Determine the (X, Y) coordinate at the center of the cell enclosing the given text.  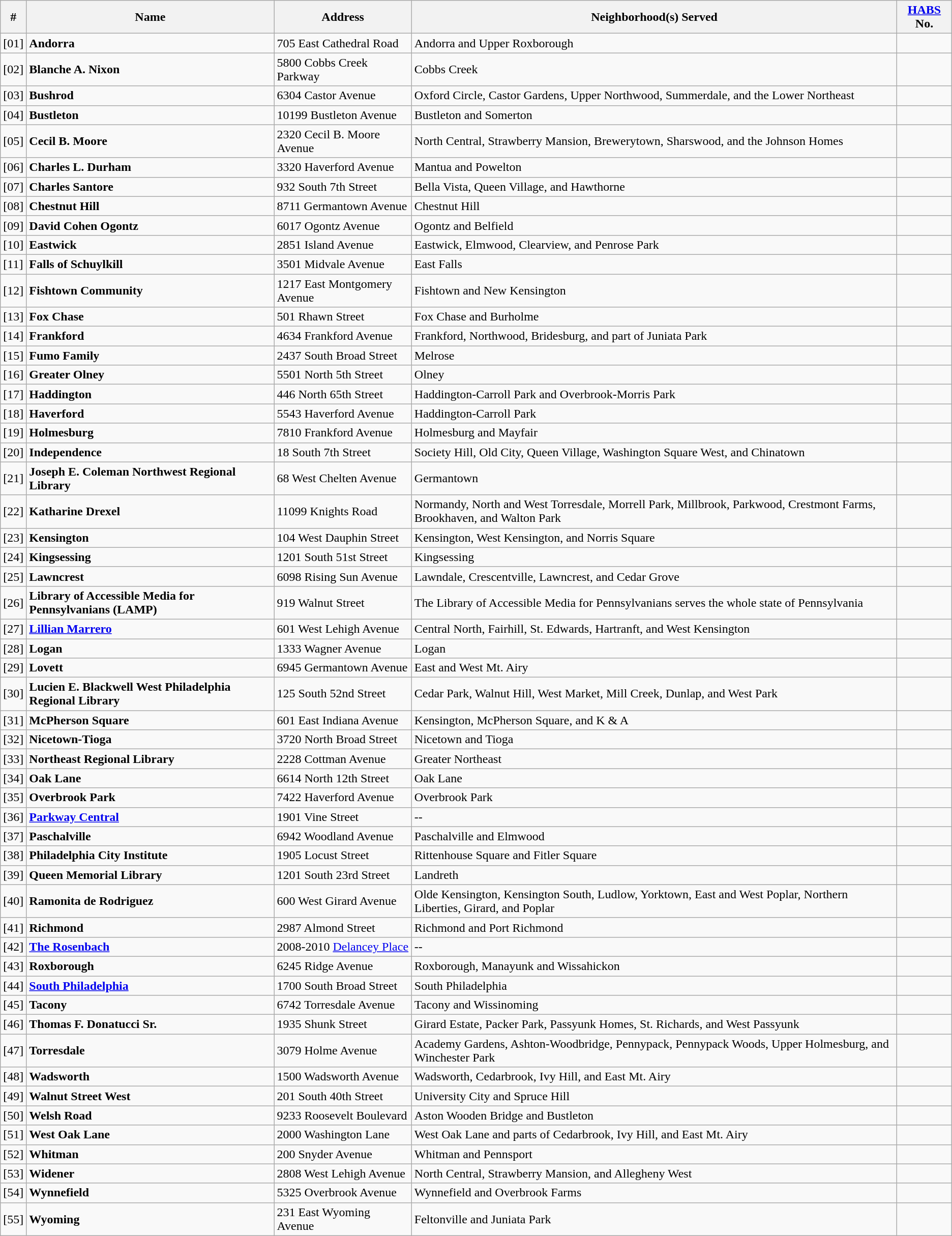
Independence (151, 452)
[18] (13, 414)
[24] (13, 557)
Central North, Fairhill, St. Edwards, Hartranft, and West Kensington (654, 629)
6614 North 12th Street (343, 778)
Wadsworth (151, 1077)
Queen Memorial Library (151, 875)
Eastwick, Elmwood, Clearview, and Penrose Park (654, 245)
North Central, Strawberry Mansion, Brewerytown, Sharswood, and the Johnson Homes (654, 141)
2851 Island Avenue (343, 245)
Lucien E. Blackwell West Philadelphia Regional Library (151, 694)
[10] (13, 245)
Northeast Regional Library (151, 759)
1201 South 51st Street (343, 557)
McPherson Square (151, 720)
7422 Haverford Avenue (343, 798)
[02] (13, 69)
Joseph E. Coleman Northwest Regional Library (151, 478)
[51] (13, 1135)
Charles Santore (151, 187)
[22] (13, 512)
Bustleton and Somerton (654, 115)
[12] (13, 290)
2808 West Lehigh Avenue (343, 1173)
1201 South 23rd Street (343, 875)
11099 Knights Road (343, 512)
[05] (13, 141)
[40] (13, 901)
2987 Almond Street (343, 927)
6245 Ridge Avenue (343, 966)
Kensington, McPherson Square, and K & A (654, 720)
Katharine Drexel (151, 512)
Fishtown Community (151, 290)
Fishtown and New Kensington (654, 290)
Tacony (151, 1005)
2228 Cottman Avenue (343, 759)
1217 East Montgomery Avenue (343, 290)
1935 Shunk Street (343, 1024)
919 Walnut Street (343, 602)
[11] (13, 264)
Kensington, West Kensington, and Norris Square (654, 538)
Landreth (654, 875)
[54] (13, 1193)
The Rosenbach (151, 947)
East and West Mt. Airy (654, 668)
Paschalville (151, 836)
[35] (13, 798)
446 North 65th Street (343, 394)
601 West Lehigh Avenue (343, 629)
5501 North 5th Street (343, 375)
Holmesburg and Mayfair (654, 433)
[55] (13, 1219)
Frankford (151, 336)
Whitman (151, 1154)
Greater Northeast (654, 759)
[06] (13, 167)
Fumo Family (151, 356)
Address (343, 17)
125 South 52nd Street (343, 694)
[44] (13, 985)
[15] (13, 356)
Roxborough, Manayunk and Wissahickon (654, 966)
Lovett (151, 668)
Fox Chase (151, 317)
2008-2010 Delancey Place (343, 947)
104 West Dauphin Street (343, 538)
68 West Chelten Avenue (343, 478)
Rittenhouse Square and Fitler Square (654, 856)
Haddington-Carroll Park (654, 414)
6945 Germantown Avenue (343, 668)
Eastwick (151, 245)
[31] (13, 720)
1333 Wagner Avenue (343, 649)
Paschalville and Elmwood (654, 836)
Andorra (151, 43)
Cecil B. Moore (151, 141)
Haddington (151, 394)
[30] (13, 694)
2000 Washington Lane (343, 1135)
[20] (13, 452)
Philadelphia City Institute (151, 856)
Richmond (151, 927)
Richmond and Port Richmond (654, 927)
5543 Haverford Avenue (343, 414)
Blanche A. Nixon (151, 69)
6942 Woodland Avenue (343, 836)
Germantown (654, 478)
Name (151, 17)
3501 Midvale Avenue (343, 264)
[37] (13, 836)
Charles L. Durham (151, 167)
Greater Olney (151, 375)
Wynnefield (151, 1193)
The Library of Accessible Media for Pennsylvanians serves the whole state of Pennsylvania (654, 602)
[36] (13, 817)
1500 Wadsworth Avenue (343, 1077)
Cobbs Creek (654, 69)
East Falls (654, 264)
[01] (13, 43)
3720 North Broad Street (343, 740)
4634 Frankford Avenue (343, 336)
[47] (13, 1051)
6017 Ogontz Avenue (343, 225)
[23] (13, 538)
6304 Castor Avenue (343, 96)
[48] (13, 1077)
[43] (13, 966)
[29] (13, 668)
Olney (654, 375)
Holmesburg (151, 433)
Haddington-Carroll Park and Overbrook-Morris Park (654, 394)
Bella Vista, Queen Village, and Hawthorne (654, 187)
Kensington (151, 538)
[27] (13, 629)
Lawndale, Crescentville, Lawncrest, and Cedar Grove (654, 576)
David Cohen Ogontz (151, 225)
6742 Torresdale Avenue (343, 1005)
Feltonville and Juniata Park (654, 1219)
[34] (13, 778)
[17] (13, 394)
[14] (13, 336)
Welsh Road (151, 1115)
West Oak Lane and parts of Cedarbrook, Ivy Hill, and East Mt. Airy (654, 1135)
Cedar Park, Walnut Hill, West Market, Mill Creek, Dunlap, and West Park (654, 694)
932 South 7th Street (343, 187)
Bushrod (151, 96)
Ogontz and Belfield (654, 225)
[42] (13, 947)
2320 Cecil B. Moore Avenue (343, 141)
[49] (13, 1096)
Academy Gardens, Ashton-Woodbridge, Pennypack, Pennypack Woods, Upper Holmesburg, and Winchester Park (654, 1051)
Roxborough (151, 966)
University City and Spruce Hill (654, 1096)
705 East Cathedral Road (343, 43)
Library of Accessible Media for Pennsylvanians (LAMP) (151, 602)
5325 Overbrook Avenue (343, 1193)
[28] (13, 649)
1901 Vine Street (343, 817)
Falls of Schuylkill (151, 264)
Normandy, North and West Torresdale, Morrell Park, Millbrook, Parkwood, Crestmont Farms, Brookhaven, and Walton Park (654, 512)
Widener (151, 1173)
HABS No. (925, 17)
8711 Germantown Avenue (343, 206)
Ramonita de Rodriguez (151, 901)
[32] (13, 740)
600 West Girard Avenue (343, 901)
Nicetown and Tioga (654, 740)
9233 Roosevelt Boulevard (343, 1115)
Olde Kensington, Kensington South, Ludlow, Yorktown, East and West Poplar, Northern Liberties, Girard, and Poplar (654, 901)
1700 South Broad Street (343, 985)
# (13, 17)
West Oak Lane (151, 1135)
[45] (13, 1005)
Wynnefield and Overbrook Farms (654, 1193)
[39] (13, 875)
[07] (13, 187)
1905 Locust Street (343, 856)
Wadsworth, Cedarbrook, Ivy Hill, and East Mt. Airy (654, 1077)
Haverford (151, 414)
501 Rhawn Street (343, 317)
[53] (13, 1173)
Mantua and Powelton (654, 167)
Lillian Marrero (151, 629)
Nicetown-Tioga (151, 740)
6098 Rising Sun Avenue (343, 576)
10199 Bustleton Avenue (343, 115)
Andorra and Upper Roxborough (654, 43)
Aston Wooden Bridge and Bustleton (654, 1115)
201 South 40th Street (343, 1096)
231 East Wyoming Avenue (343, 1219)
[46] (13, 1024)
Wyoming (151, 1219)
[50] (13, 1115)
[52] (13, 1154)
7810 Frankford Avenue (343, 433)
[26] (13, 602)
[19] (13, 433)
[03] (13, 96)
Melrose (654, 356)
[09] (13, 225)
Tacony and Wissinoming (654, 1005)
Thomas F. Donatucci Sr. (151, 1024)
Frankford, Northwood, Bridesburg, and part of Juniata Park (654, 336)
601 East Indiana Avenue (343, 720)
Oxford Circle, Castor Gardens, Upper Northwood, Summerdale, and the Lower Northeast (654, 96)
[41] (13, 927)
Walnut Street West (151, 1096)
[08] (13, 206)
Whitman and Pennsport (654, 1154)
[16] (13, 375)
2437 South Broad Street (343, 356)
3320 Haverford Avenue (343, 167)
200 Snyder Avenue (343, 1154)
[21] (13, 478)
Lawncrest (151, 576)
Bustleton (151, 115)
Torresdale (151, 1051)
Girard Estate, Packer Park, Passyunk Homes, St. Richards, and West Passyunk (654, 1024)
[33] (13, 759)
[38] (13, 856)
5800 Cobbs Creek Parkway (343, 69)
[13] (13, 317)
Fox Chase and Burholme (654, 317)
North Central, Strawberry Mansion, and Allegheny West (654, 1173)
[25] (13, 576)
3079 Holme Avenue (343, 1051)
18 South 7th Street (343, 452)
Parkway Central (151, 817)
Society Hill, Old City, Queen Village, Washington Square West, and Chinatown (654, 452)
Neighborhood(s) Served (654, 17)
[04] (13, 115)
